Determine the (X, Y) coordinate at the center of the cell enclosing the given text.  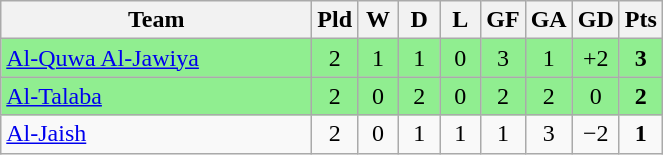
GF (503, 20)
Al-Jaish (156, 134)
D (420, 20)
+2 (596, 58)
Pld (335, 20)
Pts (640, 20)
Al-Quwa Al-Jawiya (156, 58)
W (378, 20)
−2 (596, 134)
GD (596, 20)
GA (548, 20)
L (460, 20)
Team (156, 20)
Al-Talaba (156, 96)
